For the text-containing cell, return its midpoint in [X, Y] coordinate format. 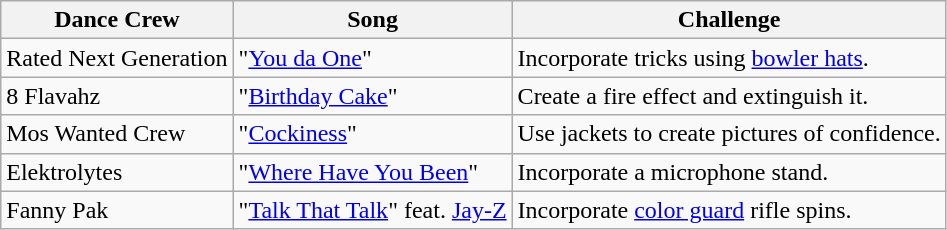
Mos Wanted Crew [117, 134]
Elektrolytes [117, 172]
Rated Next Generation [117, 58]
"Cockiness" [372, 134]
Incorporate color guard rifle spins. [729, 210]
"You da One" [372, 58]
Challenge [729, 20]
"Talk That Talk" feat. Jay-Z [372, 210]
Fanny Pak [117, 210]
Incorporate tricks using bowler hats. [729, 58]
"Birthday Cake" [372, 96]
Dance Crew [117, 20]
"Where Have You Been" [372, 172]
Create a fire effect and extinguish it. [729, 96]
Incorporate a microphone stand. [729, 172]
Use jackets to create pictures of confidence. [729, 134]
8 Flavahz [117, 96]
Song [372, 20]
